Pinpoint the cell where the given text exists, returning its (X, Y) midpoint coordinate. 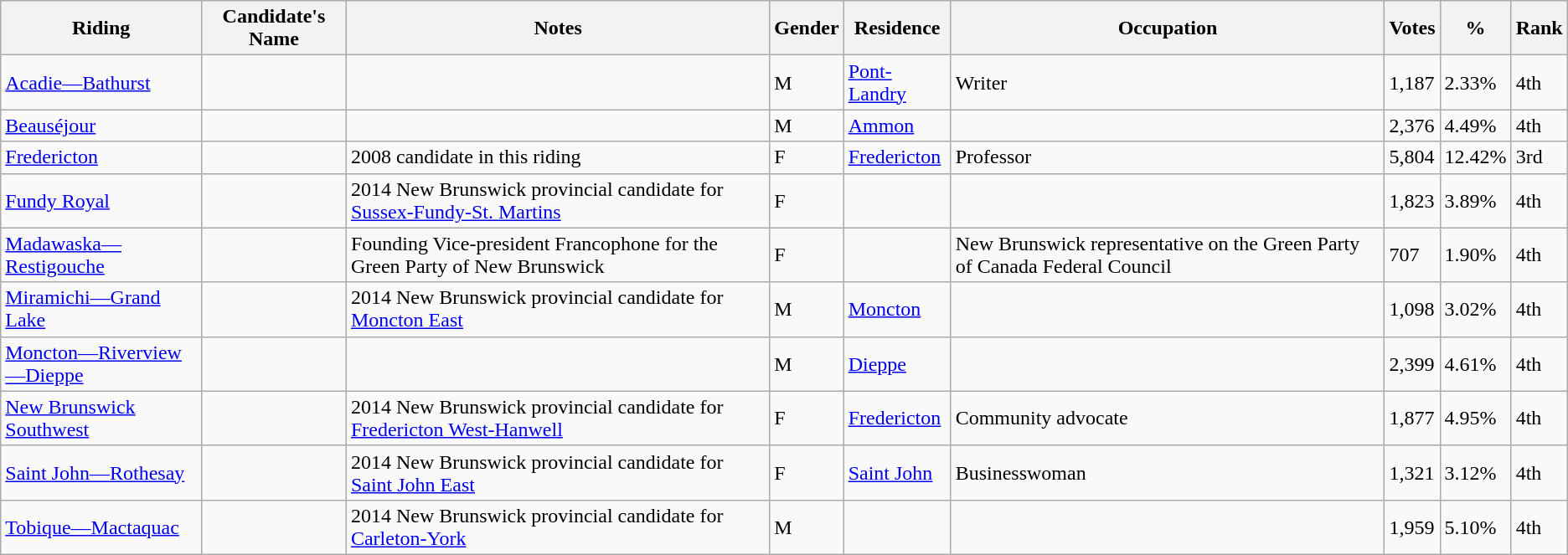
Gender (807, 28)
Founding Vice-president Francophone for the Green Party of New Brunswick (558, 254)
12.42% (1476, 157)
1,877 (1412, 419)
Moncton (897, 310)
Candidate's Name (273, 28)
2008 candidate in this riding (558, 157)
Votes (1412, 28)
Ammon (897, 126)
Dieppe (897, 363)
Pont-Landry (897, 82)
Rank (1540, 28)
3.12% (1476, 472)
3rd (1540, 157)
Madawaska—Restigouche (101, 254)
2014 New Brunswick provincial candidate for Sussex-Fundy-St. Martins (558, 201)
1,823 (1412, 201)
2,399 (1412, 363)
% (1476, 28)
Professor (1168, 157)
Tobique—Mactaquac (101, 527)
Miramichi—Grand Lake (101, 310)
Community advocate (1168, 419)
707 (1412, 254)
1,187 (1412, 82)
5.10% (1476, 527)
Beauséjour (101, 126)
2014 New Brunswick provincial candidate for Moncton East (558, 310)
2.33% (1476, 82)
Fundy Royal (101, 201)
2014 New Brunswick provincial candidate for Fredericton West-Hanwell (558, 419)
Acadie—Bathurst (101, 82)
Moncton—Riverview—Dieppe (101, 363)
3.89% (1476, 201)
Writer (1168, 82)
Businesswoman (1168, 472)
1,098 (1412, 310)
4.95% (1476, 419)
Saint John—Rothesay (101, 472)
2014 New Brunswick provincial candidate for Saint John East (558, 472)
5,804 (1412, 157)
2,376 (1412, 126)
2014 New Brunswick provincial candidate for Carleton-York (558, 527)
4.49% (1476, 126)
Notes (558, 28)
Occupation (1168, 28)
1.90% (1476, 254)
Riding (101, 28)
New Brunswick Southwest (101, 419)
New Brunswick representative on the Green Party of Canada Federal Council (1168, 254)
4.61% (1476, 363)
1,959 (1412, 527)
Residence (897, 28)
3.02% (1476, 310)
1,321 (1412, 472)
Saint John (897, 472)
